Extract the [X, Y] coordinate from the center of the cell holding the provided text.  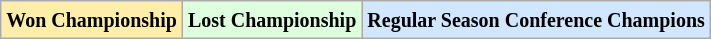
Lost Championship [272, 20]
Regular Season Conference Champions [536, 20]
Won Championship [92, 20]
